Scan for the cell matching the given text and deliver its (X, Y) coordinate at center. 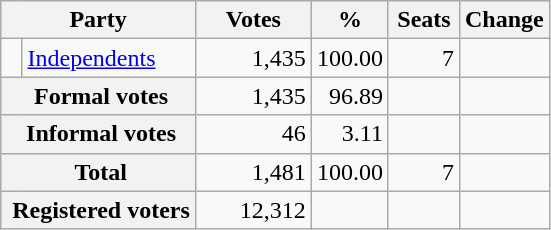
96.89 (350, 96)
Independents (108, 58)
Total (98, 172)
Seats (424, 20)
46 (253, 134)
Registered voters (98, 210)
Party (98, 20)
% (350, 20)
Votes (253, 20)
12,312 (253, 210)
3.11 (350, 134)
Informal votes (98, 134)
1,481 (253, 172)
Change (504, 20)
Formal votes (98, 96)
